Find where the given text appears and provide that cell's center as (X, Y) coordinate. 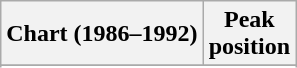
Chart (1986–1992) (102, 34)
Peakposition (249, 34)
